From the cell containing the given text, extract its center point as [X, Y] coordinate. 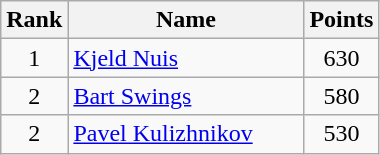
530 [342, 134]
Pavel Kulizhnikov [186, 134]
1 [34, 58]
Points [342, 20]
Bart Swings [186, 96]
Rank [34, 20]
630 [342, 58]
580 [342, 96]
Kjeld Nuis [186, 58]
Name [186, 20]
